Pinpoint the cell where the given text exists, returning its [X, Y] midpoint coordinate. 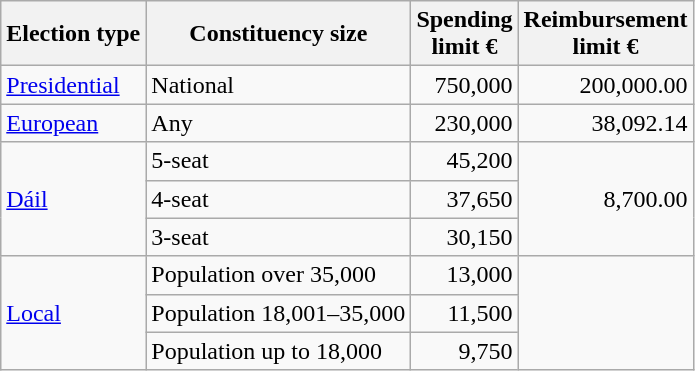
Population over 35,000 [278, 275]
8,700.00 [606, 199]
Local [74, 313]
Any [278, 123]
Constituency size [278, 34]
45,200 [464, 161]
Population up to 18,000 [278, 351]
9,750 [464, 351]
230,000 [464, 123]
Spendinglimit € [464, 34]
200,000.00 [606, 85]
38,092.14 [606, 123]
13,000 [464, 275]
National [278, 85]
30,150 [464, 237]
5-seat [278, 161]
Population 18,001–35,000 [278, 313]
37,650 [464, 199]
Election type [74, 34]
11,500 [464, 313]
4-seat [278, 199]
Reimbursementlimit € [606, 34]
European [74, 123]
3-seat [278, 237]
Dáil [74, 199]
750,000 [464, 85]
Presidential [74, 85]
